Search for the cell housing the specified text and yield its [x, y] center coordinate. 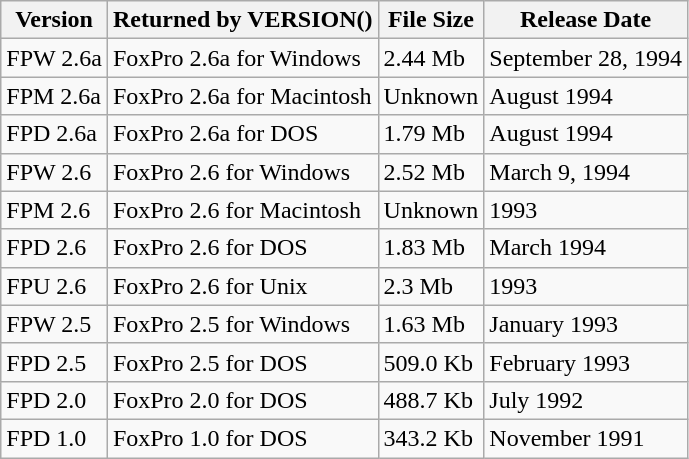
FPD 2.0 [54, 400]
July 1992 [586, 400]
FoxPro 2.5 for Windows [242, 324]
FoxPro 2.6 for Macintosh [242, 210]
March 1994 [586, 248]
FoxPro 2.6 for Unix [242, 286]
FPW 2.6a [54, 58]
Returned by VERSION() [242, 20]
FPW 2.6 [54, 172]
FPD 2.5 [54, 362]
January 1993 [586, 324]
509.0 Kb [431, 362]
1.79 Mb [431, 134]
2.44 Mb [431, 58]
February 1993 [586, 362]
FoxPro 2.6a for Macintosh [242, 96]
FPM 2.6a [54, 96]
FoxPro 2.6 for Windows [242, 172]
2.3 Mb [431, 286]
FoxPro 2.0 for DOS [242, 400]
FoxPro 2.6a for Windows [242, 58]
343.2 Kb [431, 438]
1.63 Mb [431, 324]
March 9, 1994 [586, 172]
2.52 Mb [431, 172]
FPW 2.5 [54, 324]
September 28, 1994 [586, 58]
1.83 Mb [431, 248]
Version [54, 20]
File Size [431, 20]
FPD 2.6 [54, 248]
FPD 2.6a [54, 134]
FPD 1.0 [54, 438]
Release Date [586, 20]
FPM 2.6 [54, 210]
FoxPro 2.5 for DOS [242, 362]
488.7 Kb [431, 400]
FoxPro 2.6 for DOS [242, 248]
November 1991 [586, 438]
FoxPro 2.6a for DOS [242, 134]
FPU 2.6 [54, 286]
FoxPro 1.0 for DOS [242, 438]
